Detect which cell encompasses the target text, then output its [X, Y] center coordinate. 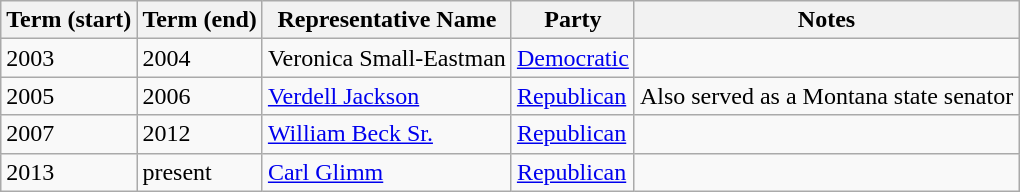
2004 [200, 58]
Democratic [572, 58]
2005 [69, 96]
Carl Glimm [386, 172]
Veronica Small-Eastman [386, 58]
2012 [200, 134]
Term (end) [200, 20]
2007 [69, 134]
William Beck Sr. [386, 134]
Also served as a Montana state senator [826, 96]
Representative Name [386, 20]
2003 [69, 58]
Term (start) [69, 20]
Verdell Jackson [386, 96]
Party [572, 20]
2006 [200, 96]
Notes [826, 20]
2013 [69, 172]
present [200, 172]
